For the text-containing cell, return its midpoint in (X, Y) coordinate format. 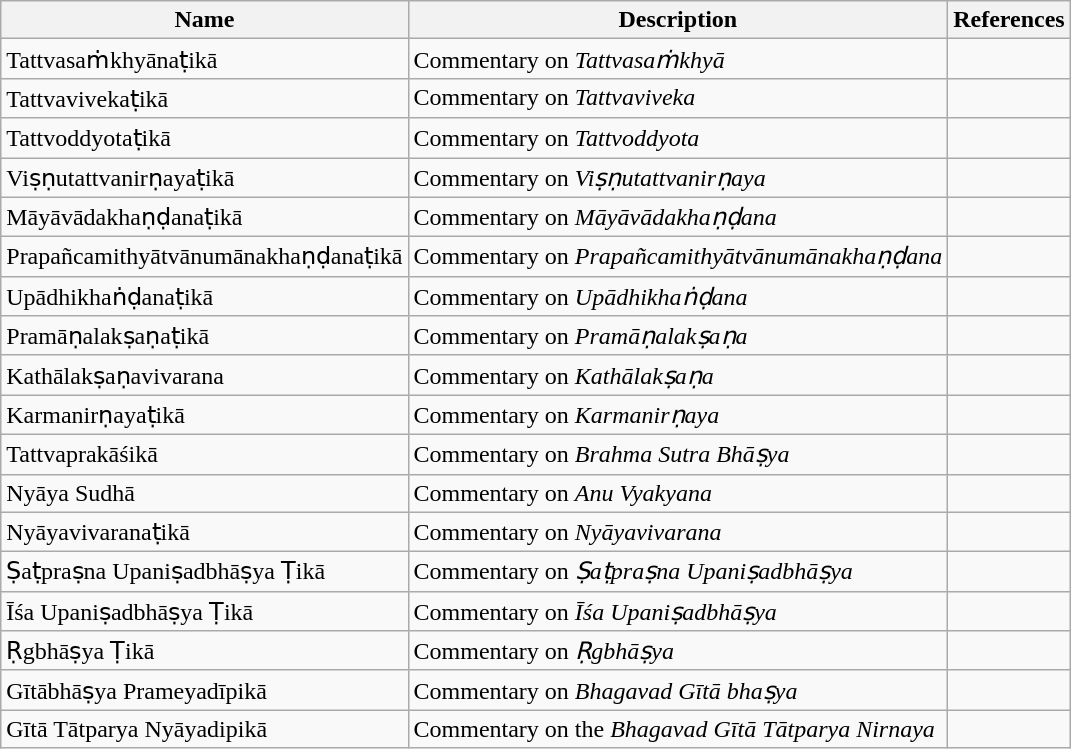
Commentary on Ṛgbhāṣya (678, 651)
Commentary on Karmanirṇaya (678, 415)
Nyāya Sudhā (204, 493)
Tattvoddyotaṭikā (204, 138)
Tattvaprakāśikā (204, 454)
Commentary on Anu Vyakyana (678, 493)
Commentary on Brahma Sutra Bhāṣya (678, 454)
Prapañcamithyātvānumānakhaṇḍanaṭikā (204, 257)
Karmanirṇayaṭikā (204, 415)
Īśa Upaniṣadbhāṣya Ṭikā (204, 611)
Commentary on Prapañcamithyātvānumānakhaṇḍana (678, 257)
Upādhikhaṅḍanaṭikā (204, 296)
Tattvavivekaṭikā (204, 98)
Commentary on Māyāvādakhaṇḍana (678, 217)
Commentary on Tattvasaṁkhyā (678, 59)
Description (678, 20)
Kathālakṣaṇavivarana (204, 375)
Tattvasaṁkhyānaṭikā (204, 59)
Commentary on Upādhikhaṅḍana (678, 296)
Commentary on Pramāṇalakṣaṇa (678, 336)
Māyāvādakhaṇḍanaṭikā (204, 217)
Viṣṇutattvanirṇayaṭikā (204, 178)
Pramāṇalakṣaṇaṭikā (204, 336)
Commentary on Tattvoddyota (678, 138)
Commentary on Ṣaṭpraṣna Upaniṣadbhāṣya (678, 572)
Name (204, 20)
Ṛgbhāṣya Ṭikā (204, 651)
Gītābhāṣya Prameyadīpikā (204, 690)
Commentary on Tattvaviveka (678, 98)
References (1010, 20)
Commentary on Kathālakṣaṇa (678, 375)
Gītā Tātparya Nyāyadipikā (204, 729)
Commentary on the Bhagavad Gītā Tātparya Nirnaya (678, 729)
Commentary on Nyāyavivarana (678, 532)
Ṣaṭpraṣna Upaniṣadbhāṣya Ṭikā (204, 572)
Commentary on Viṣṇutattvanirṇaya (678, 178)
Nyāyavivaranaṭikā (204, 532)
Commentary on Bhagavad Gītā bhaṣya (678, 690)
Commentary on Īśa Upaniṣadbhāṣya (678, 611)
